Scan for the cell matching the given text and deliver its [X, Y] coordinate at center. 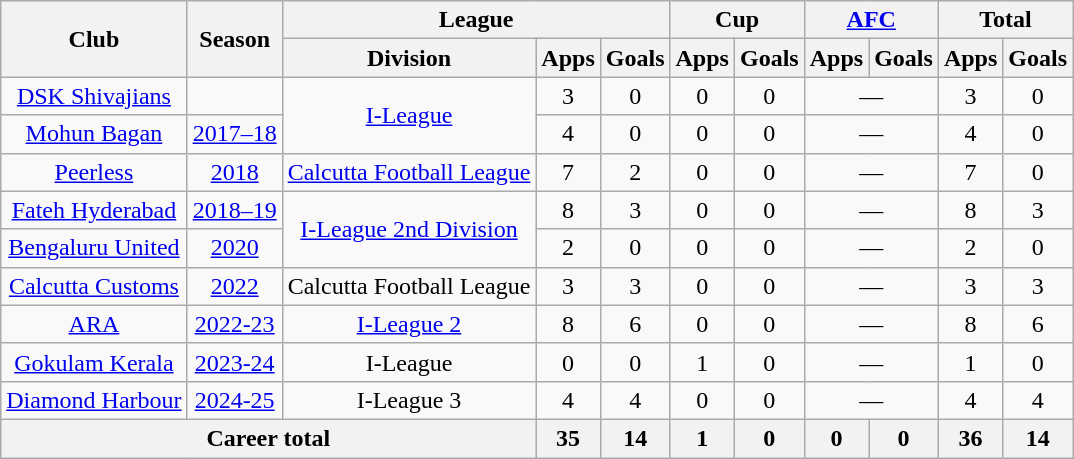
Diamond Harbour [94, 400]
35 [568, 438]
AFC [871, 20]
League [476, 20]
Mohun Bagan [94, 134]
Season [234, 39]
2022 [234, 286]
2017–18 [234, 134]
2018–19 [234, 210]
2023-24 [234, 362]
Club [94, 39]
I-League 2 [409, 324]
2018 [234, 172]
ARA [94, 324]
DSK Shivajians [94, 96]
Total [1005, 20]
Peerless [94, 172]
Fateh Hyderabad [94, 210]
2020 [234, 248]
I-League 3 [409, 400]
Cup [737, 20]
Gokulam Kerala [94, 362]
I-League 2nd Division [409, 229]
Bengaluru United [94, 248]
36 [970, 438]
Division [409, 58]
Calcutta Customs [94, 286]
2022-23 [234, 324]
Career total [268, 438]
2024-25 [234, 400]
